Find where the given text appears and provide that cell's center as [X, Y] coordinate. 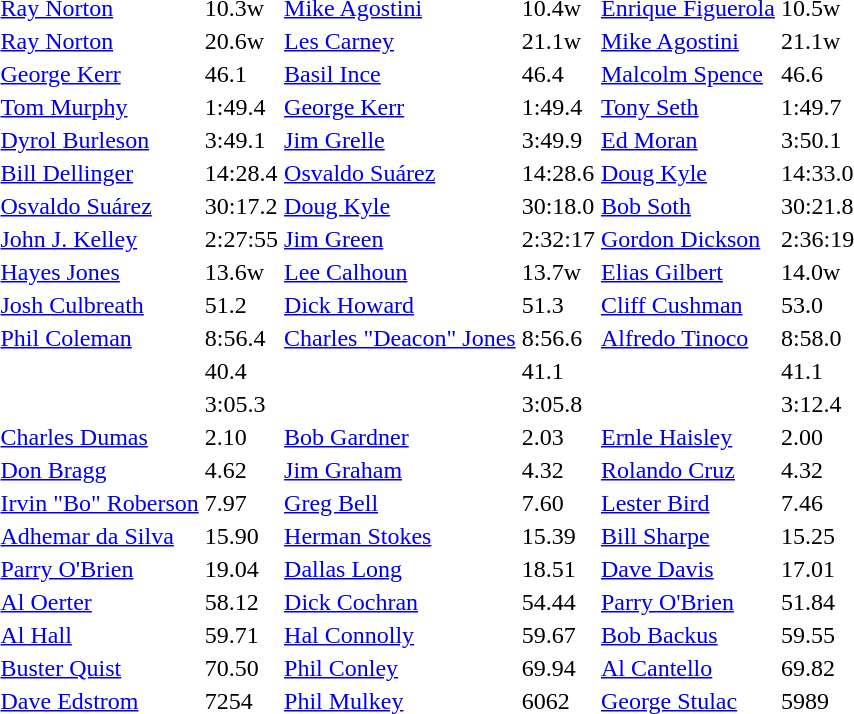
Bob Backus [688, 635]
Osvaldo Suárez [400, 173]
Basil Ince [400, 74]
41.1 [558, 371]
20.6w [241, 41]
Dave Davis [688, 569]
70.50 [241, 668]
Al Cantello [688, 668]
30:18.0 [558, 206]
Phil Conley [400, 668]
54.44 [558, 602]
Jim Green [400, 239]
2:32:17 [558, 239]
59.67 [558, 635]
Ed Moran [688, 140]
Jim Grelle [400, 140]
Jim Graham [400, 470]
Greg Bell [400, 503]
18.51 [558, 569]
46.4 [558, 74]
30:17.2 [241, 206]
Bob Gardner [400, 437]
3:49.9 [558, 140]
69.94 [558, 668]
19.04 [241, 569]
2.03 [558, 437]
Dick Cochran [400, 602]
8:56.6 [558, 338]
7.60 [558, 503]
George Kerr [400, 107]
Parry O'Brien [688, 602]
Herman Stokes [400, 536]
2.10 [241, 437]
Elias Gilbert [688, 272]
Cliff Cushman [688, 305]
8:56.4 [241, 338]
Charles "Deacon" Jones [400, 338]
51.2 [241, 305]
Mike Agostini [688, 41]
15.39 [558, 536]
14:28.4 [241, 173]
Gordon Dickson [688, 239]
Bill Sharpe [688, 536]
Les Carney [400, 41]
Lester Bird [688, 503]
2:27:55 [241, 239]
Bob Soth [688, 206]
Malcolm Spence [688, 74]
13.7w [558, 272]
Alfredo Tinoco [688, 338]
3:05.8 [558, 404]
7.97 [241, 503]
3:49.1 [241, 140]
13.6w [241, 272]
15.90 [241, 536]
Dick Howard [400, 305]
46.1 [241, 74]
4.62 [241, 470]
14:28.6 [558, 173]
Hal Connolly [400, 635]
40.4 [241, 371]
Tony Seth [688, 107]
59.71 [241, 635]
Lee Calhoun [400, 272]
Rolando Cruz [688, 470]
21.1w [558, 41]
4.32 [558, 470]
Dallas Long [400, 569]
3:05.3 [241, 404]
51.3 [558, 305]
58.12 [241, 602]
Ernle Haisley [688, 437]
